Return the (x, y) coordinate for the center point of the cell that contains the specified text.  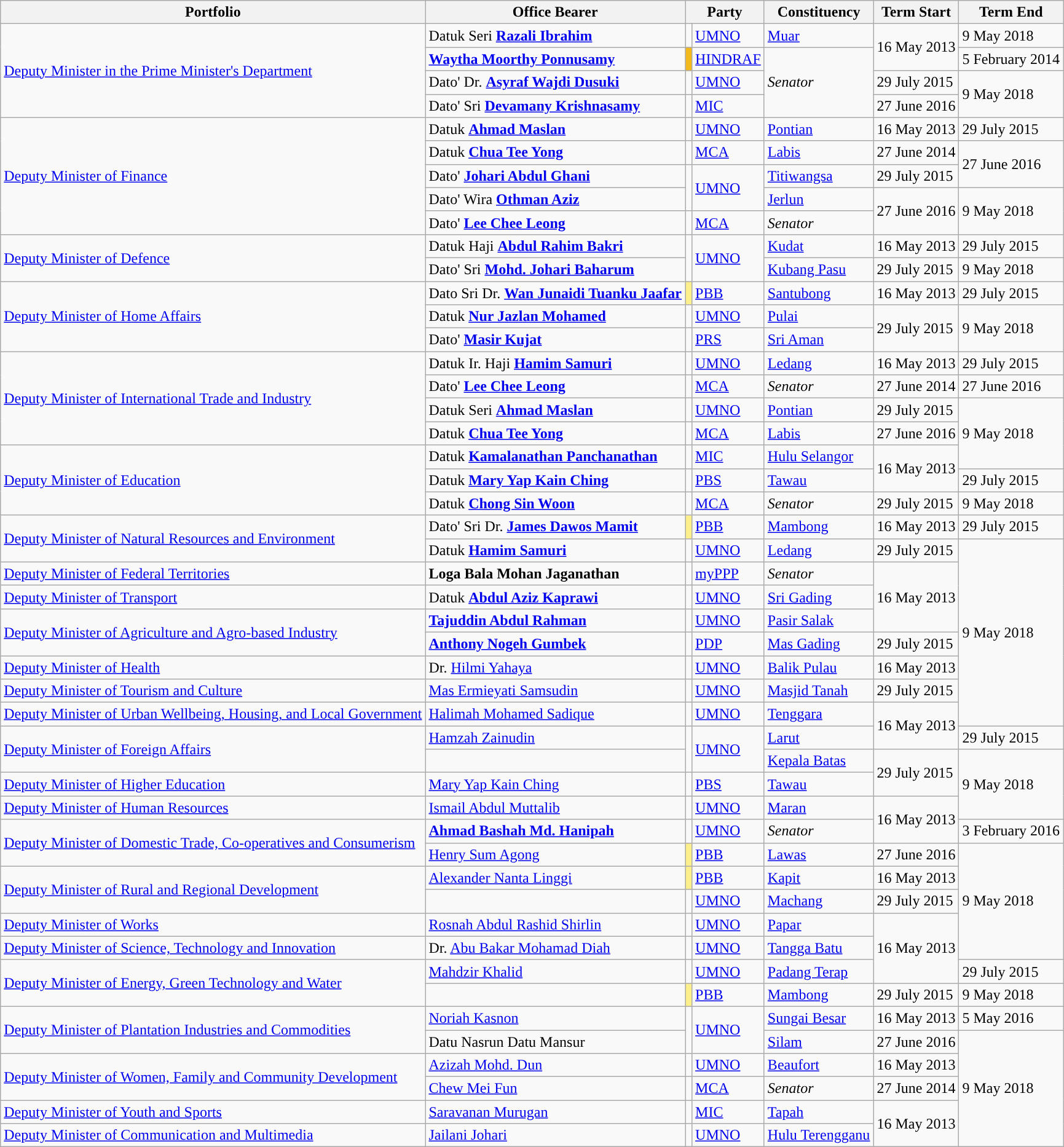
Deputy Minister of Human Resources (213, 808)
Titiwangsa (819, 176)
Larut (819, 738)
Datuk Ir. Haji Hamim Samuri (556, 363)
Dato' Sri Dr. James Dawos Mamit (556, 527)
Hulu Terengganu (819, 1135)
Datuk Chong Sin Woon (556, 503)
Dato' Sri Devamany Krishnasamy (556, 106)
Dato Sri Dr. Wan Junaidi Tuanku Jaafar (556, 293)
Muar (819, 36)
Halimah Mohamed Sadique (556, 714)
Deputy Minister of Plantation Industries and Commodities (213, 1030)
Deputy Minister of Federal Territories (213, 573)
Anthony Nogeh Gumbek (556, 644)
Rosnah Abdul Rashid Shirlin (556, 924)
Deputy Minister of Higher Education (213, 784)
Deputy Minister of Communication and Multimedia (213, 1135)
Deputy Minister of Domestic Trade, Co-operatives and Consumerism (213, 843)
Hamzah Zainudin (556, 738)
Santubong (819, 293)
Waytha Moorthy Ponnusamy (556, 59)
Deputy Minister of Works (213, 924)
Machang (819, 901)
Datuk Nur Jazlan Mohamed (556, 317)
Datuk Haji Abdul Rahim Bakri (556, 246)
Deputy Minister of Transport (213, 597)
Datuk Seri Razali Ibrahim (556, 36)
Papar (819, 924)
Chew Mei Fun (556, 1089)
Ahmad Bashah Md. Hanipah (556, 831)
Deputy Minister of International Trade and Industry (213, 398)
Dato' Masir Kujat (556, 340)
Deputy Minister of Education (213, 480)
Deputy Minister of Women, Family and Community Development (213, 1077)
3 February 2016 (1011, 831)
Azizah Mohd. Dun (556, 1065)
Deputy Minister of Energy, Green Technology and Water (213, 983)
Kubang Pasu (819, 269)
Dato' Johari Abdul Ghani (556, 176)
Sri Aman (819, 340)
Deputy Minister of Home Affairs (213, 317)
Term End (1011, 12)
Kepala Batas (819, 761)
Beaufort (819, 1065)
PRS (728, 340)
Deputy Minister of Health (213, 667)
Datuk Kamalanathan Panchanathan (556, 457)
Lawas (819, 854)
Mary Yap Kain Ching (556, 784)
Term Start (916, 12)
Balik Pulau (819, 667)
PDP (728, 644)
Deputy Minister of Science, Technology and Innovation (213, 948)
Mas Ermieyati Samsudin (556, 691)
Tajuddin Abdul Rahman (556, 620)
Datuk Abdul Aziz Kaprawi (556, 597)
Ismail Abdul Muttalib (556, 808)
Noriah Kasnon (556, 1018)
Kapit (819, 878)
Deputy Minister of Rural and Regional Development (213, 889)
Masjid Tanah (819, 691)
Maran (819, 808)
Dato' Sri Mohd. Johari Baharum (556, 269)
Sungai Besar (819, 1018)
Deputy Minister of Finance (213, 176)
Deputy Minister of Tourism and Culture (213, 691)
5 May 2016 (1011, 1018)
HINDRAF (728, 59)
Deputy Minister of Agriculture and Agro-based Industry (213, 632)
Pulai (819, 317)
Padang Terap (819, 971)
Deputy Minister of Defence (213, 258)
Pasir Salak (819, 620)
Deputy Minister of Foreign Affairs (213, 749)
Dato' Dr. Asyraf Wajdi Dusuki (556, 82)
Silam (819, 1042)
myPPP (728, 573)
5 February 2014 (1011, 59)
Office Bearer (556, 12)
Constituency (819, 12)
Datuk Ahmad Maslan (556, 129)
Mahdzir Khalid (556, 971)
Dr. Hilmi Yahaya (556, 667)
Datuk Hamim Samuri (556, 550)
Alexander Nanta Linggi (556, 878)
Tangga Batu (819, 948)
Portfolio (213, 12)
Dato' Wira Othman Aziz (556, 199)
Deputy Minister of Urban Wellbeing, Housing, and Local Government (213, 714)
Mas Gading (819, 644)
Kudat (819, 246)
Datuk Mary Yap Kain Ching (556, 480)
Tenggara (819, 714)
Datuk Seri Ahmad Maslan (556, 410)
Deputy Minister in the Prime Minister's Department (213, 71)
Dr. Abu Bakar Mohamad Diah (556, 948)
Henry Sum Agong (556, 854)
Datu Nasrun Datu Mansur (556, 1042)
Deputy Minister of Youth and Sports (213, 1112)
Sri Gading (819, 597)
Jailani Johari (556, 1135)
Jerlun (819, 199)
Loga Bala Mohan Jaganathan (556, 573)
Hulu Selangor (819, 457)
Party (725, 12)
Tapah (819, 1112)
Deputy Minister of Natural Resources and Environment (213, 538)
Saravanan Murugan (556, 1112)
